Provide the [X, Y] coordinate of the cell's center where the given text is located.  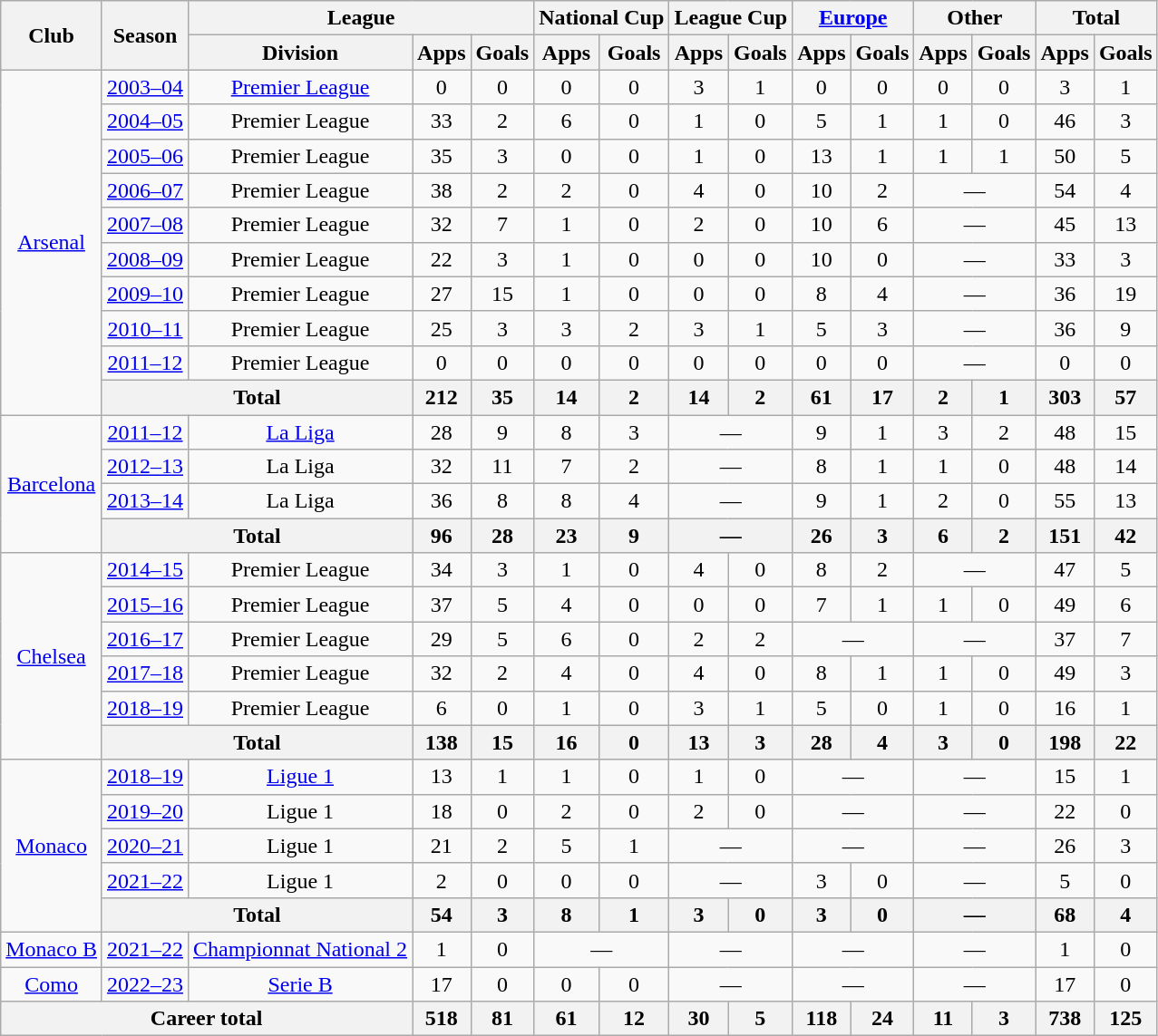
Division [301, 53]
Monaco B [52, 949]
23 [567, 536]
2019–20 [145, 811]
30 [698, 1019]
2020–21 [145, 846]
38 [442, 190]
303 [1065, 397]
Season [145, 35]
29 [442, 639]
18 [442, 811]
27 [442, 294]
212 [442, 397]
57 [1125, 397]
138 [442, 742]
45 [1065, 225]
34 [442, 570]
2014–15 [145, 570]
198 [1065, 742]
League Cup [731, 18]
21 [442, 846]
Chelsea [52, 656]
2008–09 [145, 259]
2017–18 [145, 673]
2005–06 [145, 156]
2013–14 [145, 501]
Other [975, 18]
League [361, 18]
12 [634, 1019]
2012–13 [145, 467]
96 [442, 536]
151 [1065, 536]
738 [1065, 1019]
118 [822, 1019]
2007–08 [145, 225]
2009–10 [145, 294]
2015–16 [145, 605]
24 [882, 1019]
Arsenal [52, 243]
2003–04 [145, 87]
Barcelona [52, 484]
Europe [853, 18]
55 [1065, 501]
Como [52, 983]
125 [1125, 1019]
50 [1065, 156]
Serie B [301, 983]
National Cup [602, 18]
Championnat National 2 [301, 949]
25 [442, 328]
2004–05 [145, 121]
2006–07 [145, 190]
47 [1065, 570]
81 [502, 1019]
2010–11 [145, 328]
Career total [207, 1019]
46 [1065, 121]
2016–17 [145, 639]
19 [1125, 294]
42 [1125, 536]
518 [442, 1019]
2022–23 [145, 983]
68 [1065, 915]
Club [52, 35]
Monaco [52, 846]
